Provide the [X, Y] coordinate of the cell's center where the given text is located.  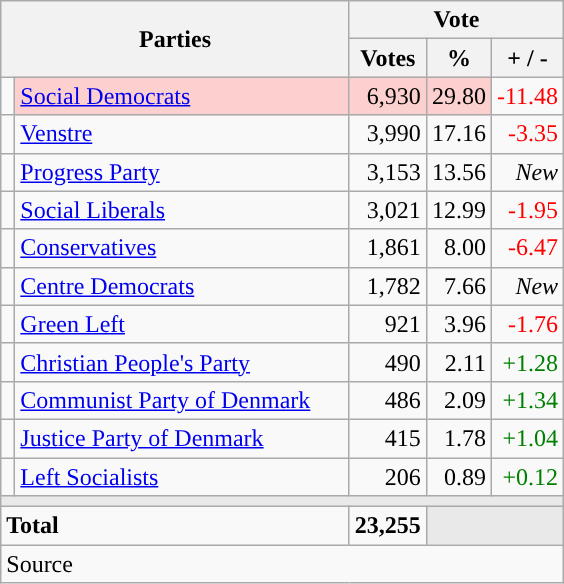
Parties [176, 39]
8.00 [458, 248]
490 [388, 362]
7.66 [458, 286]
Justice Party of Denmark [182, 438]
1.78 [458, 438]
3,153 [388, 172]
Source [282, 564]
Venstre [182, 134]
12.99 [458, 210]
+1.04 [527, 438]
+1.34 [527, 400]
+1.28 [527, 362]
2.11 [458, 362]
13.56 [458, 172]
921 [388, 324]
2.09 [458, 400]
Left Socialists [182, 477]
Christian People's Party [182, 362]
1,861 [388, 248]
Progress Party [182, 172]
Green Left [182, 324]
23,255 [388, 526]
486 [388, 400]
+ / - [527, 58]
-1.76 [527, 324]
+0.12 [527, 477]
% [458, 58]
-6.47 [527, 248]
-3.35 [527, 134]
Social Liberals [182, 210]
Communist Party of Denmark [182, 400]
6,930 [388, 96]
Total [176, 526]
3,021 [388, 210]
415 [388, 438]
3,990 [388, 134]
3.96 [458, 324]
-1.95 [527, 210]
0.89 [458, 477]
Centre Democrats [182, 286]
17.16 [458, 134]
29.80 [458, 96]
Social Democrats [182, 96]
1,782 [388, 286]
Votes [388, 58]
Conservatives [182, 248]
-11.48 [527, 96]
206 [388, 477]
Vote [456, 20]
